Find where the given text appears and provide that cell's center as [X, Y] coordinate. 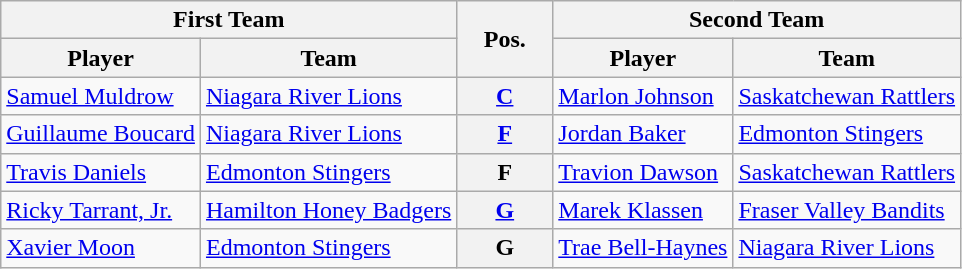
First Team [229, 20]
Travion Dawson [643, 172]
Marek Klassen [643, 210]
Xavier Moon [101, 248]
Ricky Tarrant, Jr. [101, 210]
Jordan Baker [643, 134]
Travis Daniels [101, 172]
Guillaume Boucard [101, 134]
Fraser Valley Bandits [847, 210]
Trae Bell-Haynes [643, 248]
Samuel Muldrow [101, 96]
Marlon Johnson [643, 96]
Second Team [757, 20]
Pos. [505, 39]
Hamilton Honey Badgers [328, 210]
C [505, 96]
